Return the (X, Y) coordinate for the center point of the cell that contains the specified text.  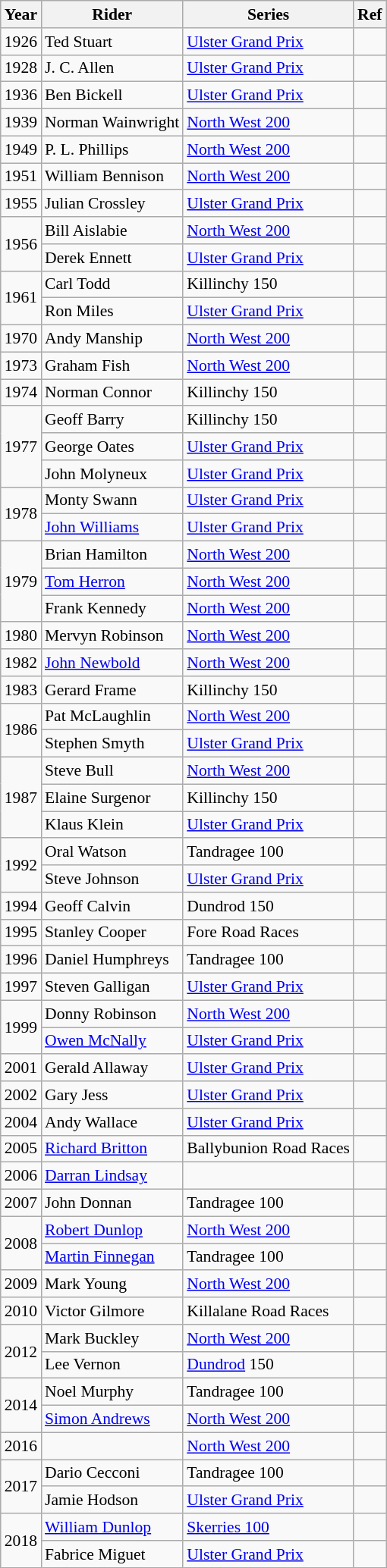
Andy Wallace (112, 1122)
1926 (21, 42)
2001 (21, 1068)
Year (21, 14)
Mark Buckley (112, 1338)
Simon Andrews (112, 1419)
John Molyneux (112, 474)
J. C. Allen (112, 68)
2017 (21, 1486)
1939 (21, 123)
Frank Kennedy (112, 609)
Geoff Calvin (112, 906)
Norman Connor (112, 393)
1936 (21, 96)
1986 (21, 729)
1994 (21, 906)
1928 (21, 68)
2004 (21, 1122)
2010 (21, 1311)
John Newbold (112, 663)
Ron Miles (112, 312)
1956 (21, 244)
1996 (21, 960)
Steve Johnson (112, 879)
Ben Bickell (112, 96)
1979 (21, 582)
1977 (21, 447)
1997 (21, 987)
Carl Todd (112, 284)
1982 (21, 663)
1995 (21, 933)
2005 (21, 1149)
Steven Galligan (112, 987)
Andy Manship (112, 339)
1973 (21, 365)
1987 (21, 798)
Ref (370, 14)
William Dunlop (112, 1527)
Daniel Humphreys (112, 960)
P. L. Phillips (112, 149)
Ted Stuart (112, 42)
Skerries 100 (269, 1527)
Klaus Klein (112, 825)
1961 (21, 297)
Brian Hamilton (112, 555)
Martin Finnegan (112, 1257)
1999 (21, 1027)
2014 (21, 1406)
Gerald Allaway (112, 1068)
2018 (21, 1541)
Mervyn Robinson (112, 636)
Lee Vernon (112, 1365)
1970 (21, 339)
2009 (21, 1284)
Stanley Cooper (112, 933)
1955 (21, 204)
Derek Ennett (112, 258)
1949 (21, 149)
Richard Britton (112, 1149)
Gary Jess (112, 1095)
1992 (21, 866)
Robert Dunlop (112, 1230)
1951 (21, 177)
John Williams (112, 528)
Steve Bull (112, 771)
2006 (21, 1176)
Tom Herron (112, 582)
Darran Lindsay (112, 1176)
Norman Wainwright (112, 123)
2016 (21, 1446)
1980 (21, 636)
Oral Watson (112, 852)
Victor Gilmore (112, 1311)
Graham Fish (112, 365)
1974 (21, 393)
Fore Road Races (269, 933)
Rider (112, 14)
1983 (21, 690)
Owen McNally (112, 1041)
Fabrice Miguet (112, 1554)
John Donnan (112, 1203)
1978 (21, 514)
Gerard Frame (112, 690)
Jamie Hodson (112, 1501)
Ballybunion Road Races (269, 1149)
Noel Murphy (112, 1392)
Bill Aislabie (112, 230)
2012 (21, 1351)
Mark Young (112, 1284)
Monty Swann (112, 500)
Dario Cecconi (112, 1473)
2008 (21, 1243)
2007 (21, 1203)
Pat McLaughlin (112, 717)
George Oates (112, 447)
Elaine Surgenor (112, 798)
Geoff Barry (112, 420)
Julian Crossley (112, 204)
Donny Robinson (112, 1014)
Series (269, 14)
2002 (21, 1095)
Killalane Road Races (269, 1311)
Stephen Smyth (112, 744)
William Bennison (112, 177)
